For the text-containing cell, return its midpoint in (X, Y) coordinate format. 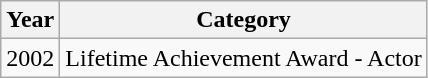
Year (30, 20)
2002 (30, 58)
Lifetime Achievement Award - Actor (244, 58)
Category (244, 20)
